For the text-containing cell, return its midpoint in [x, y] coordinate format. 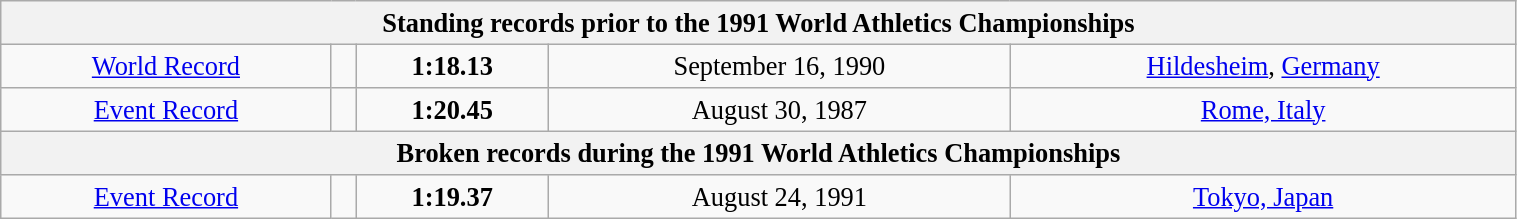
Rome, Italy [1263, 109]
Hildesheim, Germany [1263, 66]
Standing records prior to the 1991 World Athletics Championships [758, 22]
September 16, 1990 [780, 66]
1:20.45 [452, 109]
1:18.13 [452, 66]
World Record [166, 66]
Tokyo, Japan [1263, 197]
1:19.37 [452, 197]
Broken records during the 1991 World Athletics Championships [758, 153]
August 30, 1987 [780, 109]
August 24, 1991 [780, 197]
